Scan for the cell matching the given text and deliver its [x, y] coordinate at center. 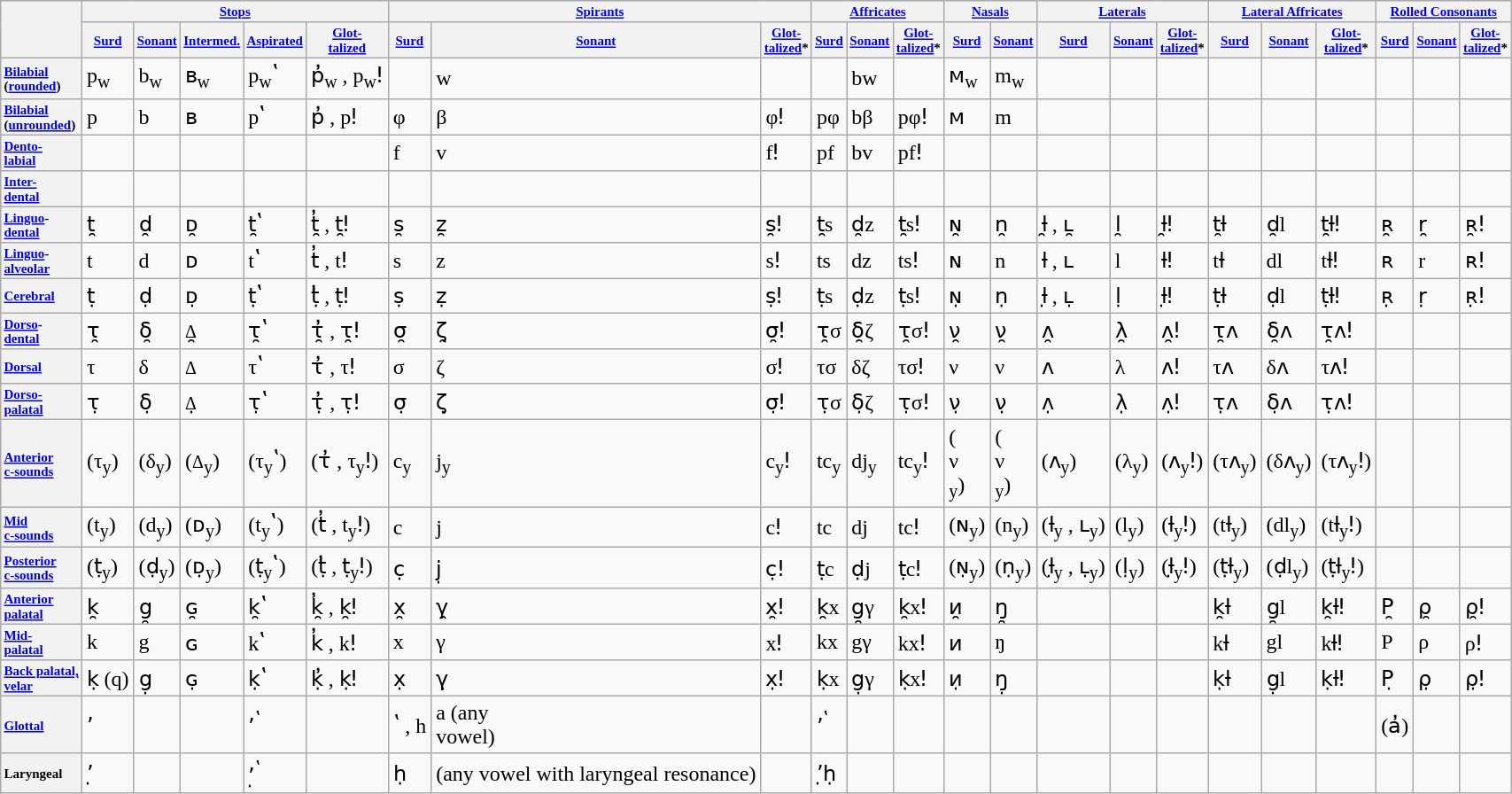
g̯γ [870, 606]
m [1013, 116]
xǃ [787, 642]
ᴍw [967, 78]
ƚ̯ , ʟ̯ [1074, 224]
kx [829, 642]
ᴎ̣ [967, 678]
(a̓) [1395, 725]
v [596, 152]
Glot-talized [347, 40]
ƚ̯ǃ [1182, 224]
Bilabial(rounded) [42, 78]
τ̣ᴧǃ [1346, 401]
(Δy) [213, 463]
ḳx [829, 678]
σ̣ǃ [787, 401]
(τᴧy) [1235, 463]
β [596, 116]
(ᴅy) [213, 527]
ŋ [1013, 642]
ɢ̯ [213, 606]
Δ̣ [213, 401]
kxǃ [918, 642]
ḳxǃ [918, 678]
ẓ [596, 296]
τ̯̓ , τ̯ǃ [347, 331]
Laterals [1122, 12]
ḍl [1289, 296]
τ̣σǃ [918, 401]
Affricates [877, 12]
(ṭƚy) [1235, 568]
Glottal [42, 725]
pwʽ [275, 78]
τ̯σ [829, 331]
λ̣ [1134, 401]
mw [1013, 78]
Posteriorc-sounds [42, 568]
ʽ , h [409, 725]
gl [1289, 642]
σ̯ [409, 331]
t̯ƚǃ [1346, 224]
ṭʽ [275, 296]
ᴅ̣ [213, 296]
ɴ [967, 260]
ḳ (q) [108, 678]
g̣γ [870, 678]
(tƚyǃ) [1346, 527]
(ḷy) [1134, 568]
kʽ [275, 642]
Anteriorpalatal [42, 606]
g̯ [158, 606]
γ̯ [596, 606]
cǃ [787, 527]
tsǃ [918, 260]
ḳʽ [275, 678]
s̯ [409, 224]
ṛ [1437, 296]
ρ̣ [1437, 678]
ʀ [1395, 260]
kƚ [1235, 642]
(λy) [1134, 463]
ʼ̣ḥ [829, 773]
sǃ [787, 260]
ʀ̣ǃ [1485, 296]
dl [1289, 260]
k [108, 642]
σ̯ǃ [787, 331]
(ƚ̣y , ʟ̣y) [1074, 568]
z [596, 260]
ρ̯ǃ [1485, 606]
Linguo-alveolar [42, 260]
(ṭyʽ) [275, 568]
(τy) [108, 463]
ƚ , ʟ [1074, 260]
(ᴧyǃ) [1182, 463]
k̯ƚ [1235, 606]
φ [409, 116]
(t̓ , tyǃ) [347, 527]
b [158, 116]
δζ [870, 367]
ɴ̯ [967, 224]
c̣ [409, 568]
τ̯ᴧ [1235, 331]
ʼ [108, 725]
(ƚ̣yǃ) [1182, 568]
(ḍly) [1289, 568]
(dly) [1289, 527]
(ty) [108, 527]
Stops [235, 12]
j̣ [596, 568]
τσ [829, 367]
bv [870, 152]
t̯sǃ [918, 224]
ḳƚ [1235, 678]
t̯ʽ [275, 224]
k̯̓ , k̯ǃ [347, 606]
k̯x [829, 606]
d̯l [1289, 224]
k̓ , kǃ [347, 642]
ḳ̓ , ḳǃ [347, 678]
ṣǃ [787, 296]
δ̯ζ [870, 331]
j [596, 527]
(ṭy) [108, 568]
g [158, 642]
Rolled Consonants [1444, 12]
tcy [829, 463]
n [1013, 260]
ḍ [158, 296]
ṇ [1013, 296]
x̣ [409, 678]
ᴧ̯ [1074, 331]
w [596, 78]
c̣ǃ [787, 568]
ṣ [409, 296]
Mid-palatal [42, 642]
pf [829, 152]
ƚ̣ , ʟ̣ [1074, 296]
pφ [829, 116]
n̯ [1013, 224]
ḍz [870, 296]
ɢ̣ [213, 678]
pw [108, 78]
(ɴ̣y) [967, 568]
p̓w , pwǃ [347, 78]
Ρ̣ [1395, 678]
τ̣ʽ [275, 401]
d̯ [158, 224]
k̯ [108, 606]
(ᴧy) [1074, 463]
ṭcǃ [918, 568]
x [409, 642]
Bilabial(unrounded) [42, 116]
cyǃ [787, 463]
φǃ [787, 116]
σ [409, 367]
ɴ̣ [967, 296]
djy [870, 463]
ᴧ̣ [1074, 401]
d̯z [870, 224]
δᴧ [1289, 367]
τ̯σǃ [918, 331]
bβ [870, 116]
(δᴧy) [1289, 463]
r̯ [1437, 224]
dz [870, 260]
dj [870, 527]
l [1134, 260]
(ṇy) [1013, 568]
p [108, 116]
Lateral Affricates [1292, 12]
δ̯ [158, 331]
δ̯ᴧ [1289, 331]
Linguo-dental [42, 224]
Anteriorc-sounds [42, 463]
ʙw [213, 78]
Dorso-dental [42, 331]
(any vowel with laryngeal resonance) [596, 773]
Dorsal [42, 367]
ḷ [1134, 296]
ρ̯ [1437, 606]
p̓ , pǃ [347, 116]
τ̯ʽ [275, 331]
ɢ [213, 642]
ŋ̣ [1013, 678]
ζ̯ [596, 331]
ρ [1437, 642]
ʀ̯ǃ [1485, 224]
ᴅ̯ [213, 224]
ṭs [829, 296]
λ [1134, 367]
x̯ǃ [787, 606]
ḳƚǃ [1346, 678]
(ƚyǃ) [1182, 527]
x̣ǃ [787, 678]
ρ̣ǃ [1485, 678]
a (anyvowel) [596, 725]
σ̣ [409, 401]
(ny) [1013, 527]
r [1437, 260]
ḥ [409, 773]
δ̣ζ [870, 401]
g̣ [158, 678]
ʀǃ [1485, 260]
τ̓ , τǃ [347, 367]
(ṭ̓ , ṭyǃ) [347, 568]
γ [596, 642]
t̯ƚ [1235, 224]
tƚǃ [1346, 260]
ᴅ [213, 260]
(ƚy , ʟy) [1074, 527]
ᴧǃ [1182, 367]
Inter-dental [42, 188]
ʼ̣ [108, 773]
f [409, 152]
tcyǃ [918, 463]
ζ [596, 367]
ζ̣ [596, 401]
ᴍ [967, 116]
Intermed. [213, 40]
(ḍy) [158, 568]
Dorso-palatal [42, 401]
ʙ [213, 116]
σǃ [787, 367]
z̯ [596, 224]
ṭc [829, 568]
ʼ̣ʽ [275, 773]
τᴧ [1235, 367]
ḍj [870, 568]
ʀ̯ [1395, 224]
ᴧ̣ǃ [1182, 401]
γ̣ [596, 678]
t̓ , tǃ [347, 260]
d [158, 260]
(dy) [158, 527]
pʽ [275, 116]
s [409, 260]
ŋ̯ [1013, 606]
ᴎ [967, 642]
τ̯ᴧǃ [1346, 331]
ʀ̣ [1395, 296]
τ̯ [108, 331]
(τyʽ) [275, 463]
τ̣ [108, 401]
τ̣̓ , τ̣ǃ [347, 401]
Midc-sounds [42, 527]
t̯̓ , t̯ǃ [347, 224]
ρǃ [1485, 642]
(tƚy) [1235, 527]
ts [829, 260]
tƚ [1235, 260]
Ρ̯ [1395, 606]
(tyʽ) [275, 527]
ᴧ [1074, 367]
ᴎ̯ [967, 606]
ƚ̣ǃ [1182, 296]
Nasals [990, 12]
τ̣ᴧ [1235, 401]
Cerebral [42, 296]
pφǃ [918, 116]
ṭ̓ , ṭǃ [347, 296]
τᴧǃ [1346, 367]
x̯ [409, 606]
tʽ [275, 260]
(ɴy) [967, 527]
tc [829, 527]
t̯ [108, 224]
τʽ [275, 367]
t̯s [829, 224]
τ̣σ [829, 401]
Dento-labial [42, 152]
k̯xǃ [918, 606]
δ̣ᴧ [1289, 401]
k̯ʽ [275, 606]
ṭ [108, 296]
g̣l [1289, 678]
(ly) [1134, 527]
tcǃ [918, 527]
k̯ƚǃ [1346, 606]
τ [108, 367]
Spirants [600, 12]
ṭƚ [1235, 296]
g̯l [1289, 606]
δ̣ [158, 401]
Ρ [1395, 642]
ṭsǃ [918, 296]
ƚǃ [1182, 260]
fǃ [787, 152]
Δ [213, 367]
s̯ǃ [787, 224]
(τ̓ , τyǃ) [347, 463]
pfǃ [918, 152]
(ᴅ̣y) [213, 568]
gγ [870, 642]
Laryngeal [42, 773]
Aspirated [275, 40]
l̯ [1134, 224]
Back palatal,velar [42, 678]
ṭƚǃ [1346, 296]
(δy) [158, 463]
(ṭƚyǃ) [1346, 568]
τσǃ [918, 367]
c [409, 527]
kƚǃ [1346, 642]
jy [596, 463]
(τᴧyǃ) [1346, 463]
cy [409, 463]
t [108, 260]
λ̯ [1134, 331]
ᴧ̯ǃ [1182, 331]
δ [158, 367]
Δ̯ [213, 331]
